Locate the cell with the specified text and output its [X, Y] center coordinate. 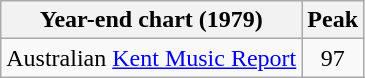
Year-end chart (1979) [152, 20]
Peak [333, 20]
Australian Kent Music Report [152, 58]
97 [333, 58]
